Extract the (x, y) coordinate from the center of the cell holding the provided text.  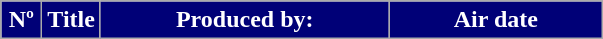
Air date (496, 20)
Produced by: (244, 20)
Title (72, 20)
Nº (22, 20)
